Determine the [x, y] coordinate at the center of the cell enclosing the given text.  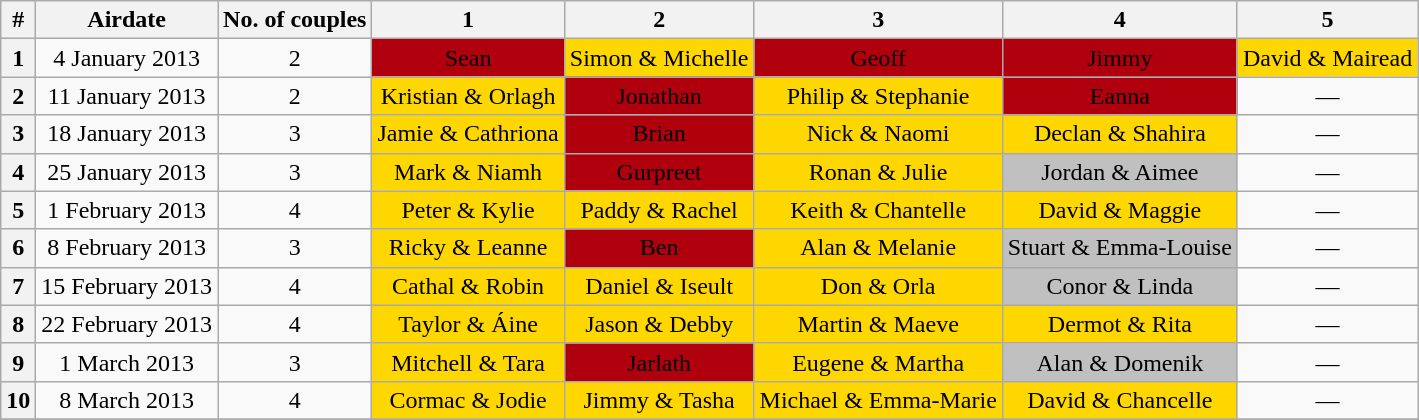
Eanna [1120, 96]
Ricky & Leanne [468, 248]
Mitchell & Tara [468, 362]
18 January 2013 [127, 134]
Keith & Chantelle [878, 210]
25 January 2013 [127, 172]
8 [18, 324]
Stuart & Emma-Louise [1120, 248]
Brian [659, 134]
Airdate [127, 20]
6 [18, 248]
Dermot & Rita [1120, 324]
Jordan & Aimee [1120, 172]
Martin & Maeve [878, 324]
Jimmy & Tasha [659, 400]
Jonathan [659, 96]
9 [18, 362]
Don & Orla [878, 286]
Jason & Debby [659, 324]
Daniel & Iseult [659, 286]
Taylor & Áine [468, 324]
Cathal & Robin [468, 286]
No. of couples [295, 20]
Geoff [878, 58]
Jarlath [659, 362]
Gurpreet [659, 172]
11 January 2013 [127, 96]
Philip & Stephanie [878, 96]
7 [18, 286]
Ben [659, 248]
Sean [468, 58]
David & Maggie [1120, 210]
Peter & Kylie [468, 210]
1 March 2013 [127, 362]
Kristian & Orlagh [468, 96]
Nick & Naomi [878, 134]
8 March 2013 [127, 400]
David & Chancelle [1120, 400]
Paddy & Rachel [659, 210]
10 [18, 400]
David & Mairead [1327, 58]
Mark & Niamh [468, 172]
Eugene & Martha [878, 362]
8 February 2013 [127, 248]
Conor & Linda [1120, 286]
Alan & Domenik [1120, 362]
Ronan & Julie [878, 172]
Alan & Melanie [878, 248]
# [18, 20]
Cormac & Jodie [468, 400]
22 February 2013 [127, 324]
Jamie & Cathriona [468, 134]
4 January 2013 [127, 58]
Simon & Michelle [659, 58]
15 February 2013 [127, 286]
Jimmy [1120, 58]
Declan & Shahira [1120, 134]
1 February 2013 [127, 210]
Michael & Emma-Marie [878, 400]
